Return the [X, Y] coordinate for the center point of the cell that contains the specified text.  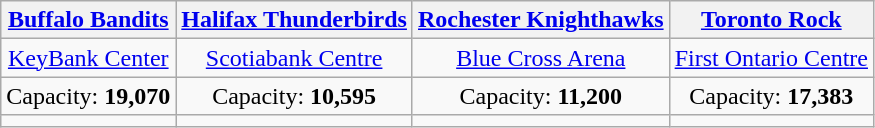
Scotiabank Centre [294, 58]
Capacity: 19,070 [88, 96]
First Ontario Centre [771, 58]
Capacity: 17,383 [771, 96]
Blue Cross Arena [540, 58]
Capacity: 10,595 [294, 96]
Toronto Rock [771, 20]
Halifax Thunderbirds [294, 20]
KeyBank Center [88, 58]
Capacity: 11,200 [540, 96]
Rochester Knighthawks [540, 20]
Buffalo Bandits [88, 20]
